Pinpoint the cell where the given text exists, returning its [x, y] midpoint coordinate. 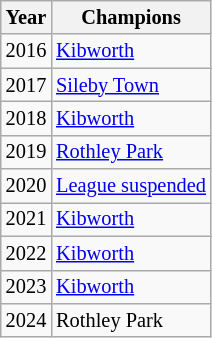
Year [26, 17]
Sileby Town [131, 85]
2017 [26, 85]
2018 [26, 118]
Champions [131, 17]
2021 [26, 219]
2019 [26, 152]
League suspended [131, 186]
2022 [26, 253]
2016 [26, 51]
2020 [26, 186]
2024 [26, 320]
2023 [26, 287]
